Return [X, Y] of the center of cell containing provided text 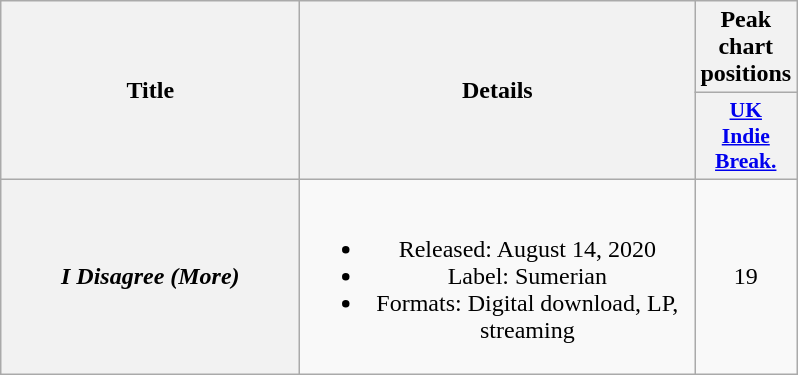
UKIndie Break. [746, 136]
I Disagree (More) [150, 276]
Title [150, 90]
Peak chart positions [746, 47]
19 [746, 276]
Details [498, 90]
Released: August 14, 2020Label: SumerianFormats: Digital download, LP, streaming [498, 276]
